Search for the cell housing the specified text and yield its [X, Y] center coordinate. 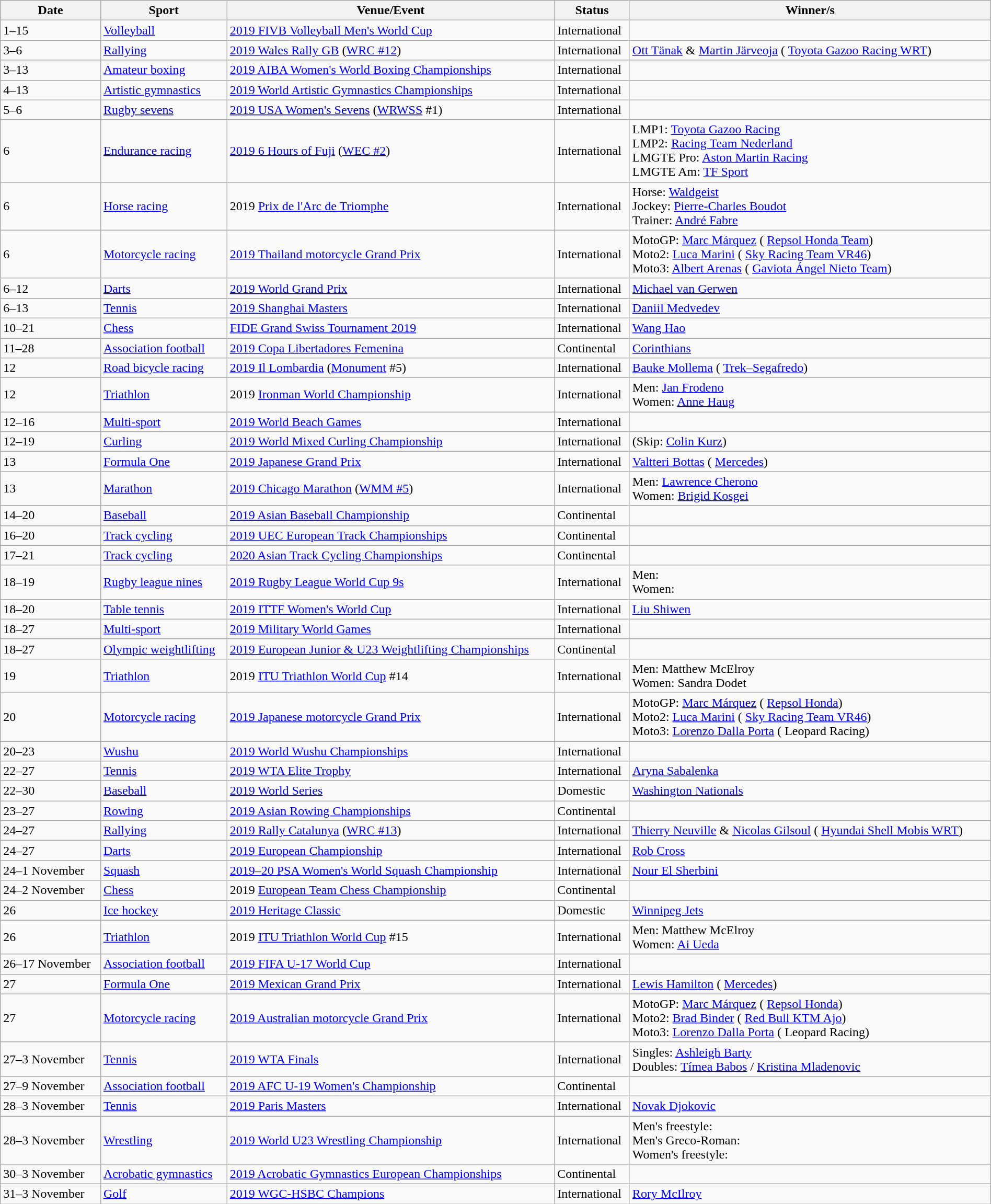
Singles: Ashleigh BartyDoubles: Tímea Babos / Kristina Mladenovic [810, 1059]
2019 World Mixed Curling Championship [391, 442]
2019 Asian Rowing Championships [391, 811]
6–13 [51, 308]
2019 European Junior & U23 Weightlifting Championships [391, 649]
2019 World Beach Games [391, 422]
Men: Matthew McElroyWomen: Ai Ueda [810, 937]
Venue/Event [391, 10]
23–27 [51, 811]
MotoGP: Marc Márquez ( Repsol Honda Team)Moto2: Luca Marini ( Sky Racing Team VR46)Moto3: Albert Arenas ( Gaviota Ángel Nieto Team) [810, 254]
22–30 [51, 791]
2019 World Artistic Gymnastics Championships [391, 90]
Date [51, 10]
2019 European Team Chess Championship [391, 890]
Valtteri Bottas ( Mercedes) [810, 462]
19 [51, 675]
Michael van Gerwen [810, 288]
24–1 November [51, 870]
2019 Wales Rally GB (WRC #12) [391, 50]
27–9 November [51, 1086]
2019 WGC-HSBC Champions [391, 1194]
2019 Thailand motorcycle Grand Prix [391, 254]
Men: Women: [810, 582]
26–17 November [51, 964]
2019 FIVB Volleyball Men's World Cup [391, 30]
Road bicycle racing [164, 368]
Artistic gymnastics [164, 90]
10–21 [51, 328]
Table tennis [164, 609]
Rugby sevens [164, 110]
2019 WTA Finals [391, 1059]
Liu Shiwen [810, 609]
2019–20 PSA Women's World Squash Championship [391, 870]
2019 ITU Triathlon World Cup #14 [391, 675]
3–13 [51, 70]
Winnipeg Jets [810, 910]
27–3 November [51, 1059]
2019 AIBA Women's World Boxing Championships [391, 70]
MotoGP: Marc Márquez ( Repsol Honda)Moto2: Luca Marini ( Sky Racing Team VR46)Moto3: Lorenzo Dalla Porta ( Leopard Racing) [810, 717]
(Skip: Colin Kurz) [810, 442]
Men: Jan FrodenoWomen: Anne Haug [810, 395]
Wang Hao [810, 328]
Horse racing [164, 206]
6–12 [51, 288]
18–20 [51, 609]
2019 Heritage Classic [391, 910]
Status [592, 10]
2019 Acrobatic Gymnastics European Championships [391, 1174]
Golf [164, 1194]
LMP1: Toyota Gazoo RacingLMP2: Racing Team NederlandLMGTE Pro: Aston Martin RacingLMGTE Am: TF Sport [810, 151]
Bauke Mollema ( Trek–Segafredo) [810, 368]
Horse: WaldgeistJockey: Pierre-Charles BoudotTrainer: André Fabre [810, 206]
2019 ITU Triathlon World Cup #15 [391, 937]
MotoGP: Marc Márquez ( Repsol Honda)Moto2: Brad Binder ( Red Bull KTM Ajo)Moto3: Lorenzo Dalla Porta ( Leopard Racing) [810, 1018]
22–27 [51, 771]
2019 USA Women's Sevens (WRWSS #1) [391, 110]
18–19 [51, 582]
Amateur boxing [164, 70]
2019 Rally Catalunya (WRC #13) [391, 831]
Men: Lawrence CheronoWomen: Brigid Kosgei [810, 488]
2019 World Grand Prix [391, 288]
2019 World Series [391, 791]
Daniil Medvedev [810, 308]
2019 Australian motorcycle Grand Prix [391, 1018]
14–20 [51, 515]
2019 6 Hours of Fuji (WEC #2) [391, 151]
2019 Chicago Marathon (WMM #5) [391, 488]
2019 Copa Libertadores Femenina [391, 348]
2019 World U23 Wrestling Championship [391, 1140]
2019 Japanese Grand Prix [391, 462]
Olympic weightlifting [164, 649]
2019 Rugby League World Cup 9s [391, 582]
Rob Cross [810, 851]
Squash [164, 870]
2019 Prix de l'Arc de Triomphe [391, 206]
Ice hockey [164, 910]
Washington Nationals [810, 791]
Winner/s [810, 10]
2019 Il Lombardia (Monument #5) [391, 368]
2019 Military World Games [391, 629]
Men's freestyle: Men's Greco-Roman: Women's freestyle: [810, 1140]
Lewis Hamilton ( Mercedes) [810, 984]
Marathon [164, 488]
Rory McIlroy [810, 1194]
Endurance racing [164, 151]
1–15 [51, 30]
2019 Shanghai Masters [391, 308]
20–23 [51, 751]
11–28 [51, 348]
4–13 [51, 90]
Wushu [164, 751]
Acrobatic gymnastics [164, 1174]
2019 ITTF Women's World Cup [391, 609]
Curling [164, 442]
Volleyball [164, 30]
2019 Japanese motorcycle Grand Prix [391, 717]
2019 Ironman World Championship [391, 395]
2019 AFC U-19 Women's Championship [391, 1086]
2020 Asian Track Cycling Championships [391, 555]
2019 Mexican Grand Prix [391, 984]
5–6 [51, 110]
Aryna Sabalenka [810, 771]
2019 World Wushu Championships [391, 751]
Rugby league nines [164, 582]
30–3 November [51, 1174]
2019 WTA Elite Trophy [391, 771]
Men: Matthew McElroyWomen: Sandra Dodet [810, 675]
16–20 [51, 535]
FIDE Grand Swiss Tournament 2019 [391, 328]
2019 UEC European Track Championships [391, 535]
17–21 [51, 555]
12–16 [51, 422]
31–3 November [51, 1194]
Nour El Sherbini [810, 870]
Thierry Neuville & Nicolas Gilsoul ( Hyundai Shell Mobis WRT) [810, 831]
2019 Asian Baseball Championship [391, 515]
2019 European Championship [391, 851]
2019 FIFA U-17 World Cup [391, 964]
Novak Djokovic [810, 1106]
Rowing [164, 811]
Sport [164, 10]
20 [51, 717]
2019 Paris Masters [391, 1106]
3–6 [51, 50]
Corinthians [810, 348]
12–19 [51, 442]
24–2 November [51, 890]
Ott Tänak & Martin Järveoja ( Toyota Gazoo Racing WRT) [810, 50]
Wrestling [164, 1140]
